Return the (X, Y) coordinate for the center point of the cell that contains the specified text.  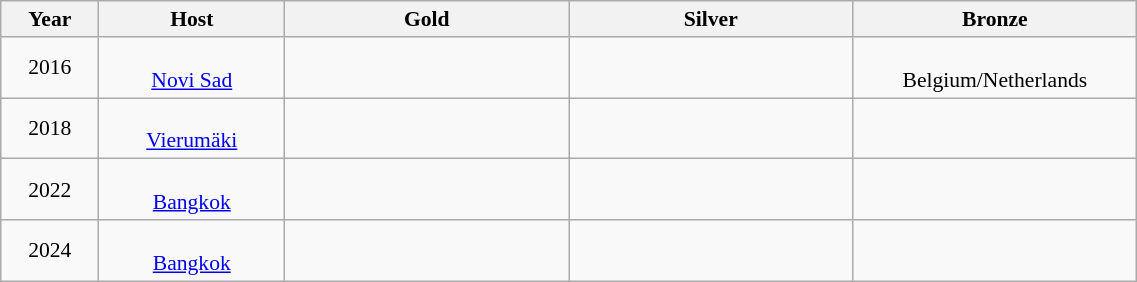
2022 (50, 190)
Gold (427, 19)
2024 (50, 250)
Silver (711, 19)
Belgium/Netherlands (995, 68)
Year (50, 19)
2016 (50, 68)
Bronze (995, 19)
Host (192, 19)
Novi Sad (192, 68)
2018 (50, 128)
Vierumäki (192, 128)
